Provide the (X, Y) coordinate of the cell's center where the given text is located.  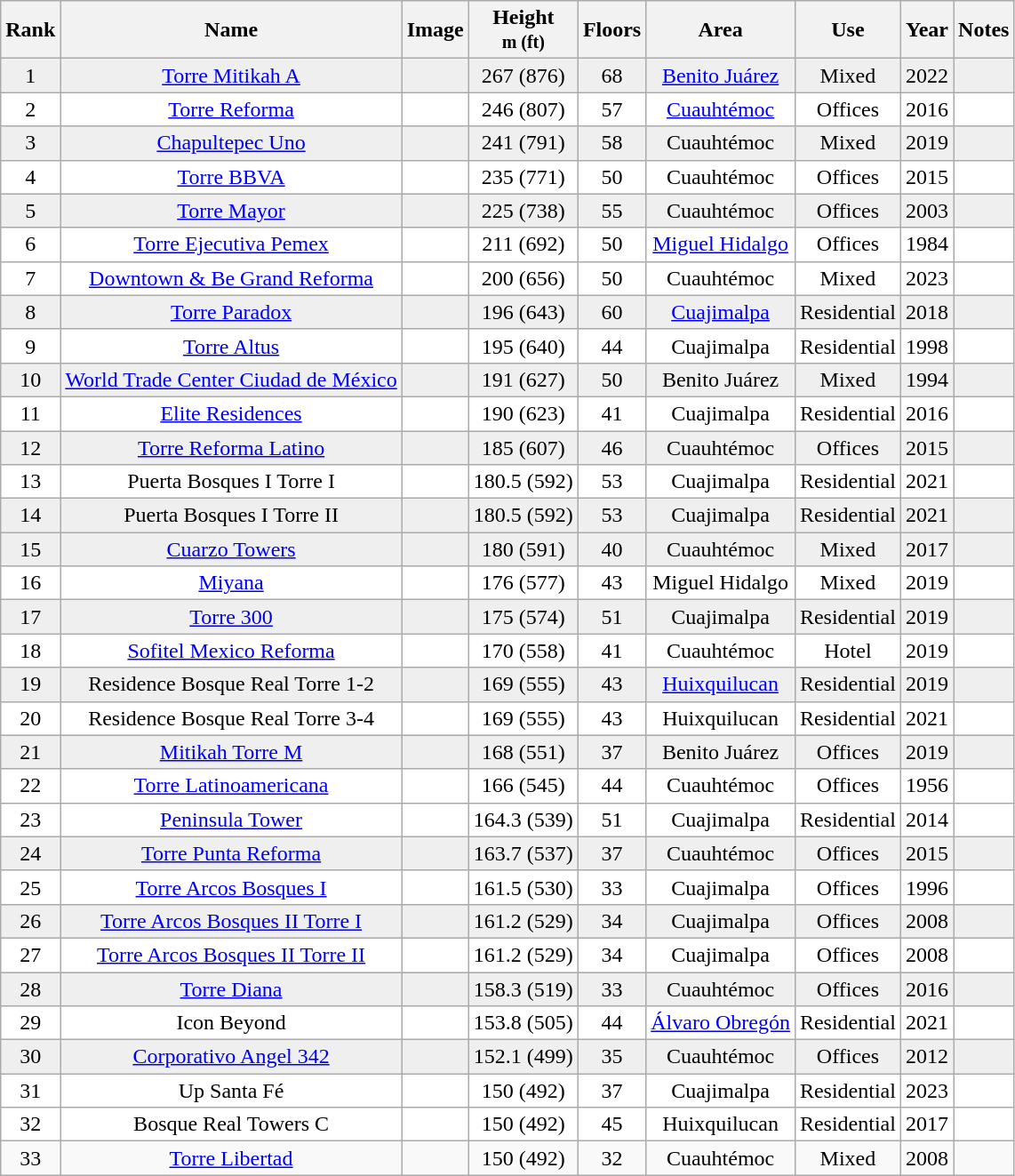
Year (926, 30)
1956 (926, 786)
1 (30, 76)
31 (30, 1091)
Torre Diana (231, 989)
Sofitel Mexico Reforma (231, 651)
Up Santa Fé (231, 1091)
28 (30, 989)
161.5 (530) (523, 887)
2003 (926, 211)
Puerta Bosques I Torre II (231, 516)
Torre Altus (231, 346)
152.1 (499) (523, 1057)
190 (623) (523, 413)
Residence Bosque Real Torre 1-2 (231, 684)
55 (611, 211)
Mitikah Torre M (231, 752)
267 (876) (523, 76)
Downtown & Be Grand Reforma (231, 278)
2012 (926, 1057)
6 (30, 244)
7 (30, 278)
Álvaro Obregón (721, 1023)
191 (627) (523, 380)
45 (611, 1124)
Chapultepec Uno (231, 143)
1994 (926, 380)
5 (30, 211)
Torre Paradox (231, 312)
241 (791) (523, 143)
46 (611, 447)
Torre Mayor (231, 211)
2022 (926, 76)
18 (30, 651)
60 (611, 312)
170 (558) (523, 651)
9 (30, 346)
23 (30, 820)
225 (738) (523, 211)
Torre Reforma (231, 109)
12 (30, 447)
26 (30, 921)
20 (30, 718)
19 (30, 684)
29 (30, 1023)
Torre Latinoamericana (231, 786)
14 (30, 516)
58 (611, 143)
Puerta Bosques I Torre I (231, 482)
Area (721, 30)
24 (30, 853)
22 (30, 786)
Cuarzo Towers (231, 549)
Miyana (231, 583)
235 (771) (523, 177)
15 (30, 549)
185 (607) (523, 447)
Torre Reforma Latino (231, 447)
Residence Bosque Real Torre 3-4 (231, 718)
2014 (926, 820)
Floors (611, 30)
1984 (926, 244)
2 (30, 109)
Torre BBVA (231, 177)
Torre 300 (231, 617)
2018 (926, 312)
30 (30, 1057)
17 (30, 617)
163.7 (537) (523, 853)
Torre Punta Reforma (231, 853)
Torre Ejecutiva Pemex (231, 244)
World Trade Center Ciudad de México (231, 380)
180 (591) (523, 549)
211 (692) (523, 244)
166 (545) (523, 786)
35 (611, 1057)
Torre Arcos Bosques II Torre II (231, 955)
153.8 (505) (523, 1023)
13 (30, 482)
8 (30, 312)
25 (30, 887)
168 (551) (523, 752)
Image (436, 30)
Heightm (ft) (523, 30)
Elite Residences (231, 413)
Corporativo Angel 342 (231, 1057)
158.3 (519) (523, 989)
Name (231, 30)
11 (30, 413)
196 (643) (523, 312)
176 (577) (523, 583)
Use (848, 30)
Icon Beyond (231, 1023)
195 (640) (523, 346)
246 (807) (523, 109)
1996 (926, 887)
16 (30, 583)
Notes (984, 30)
Bosque Real Towers C (231, 1124)
Peninsula Tower (231, 820)
1998 (926, 346)
21 (30, 752)
Rank (30, 30)
200 (656) (523, 278)
3 (30, 143)
68 (611, 76)
Torre Mitikah A (231, 76)
4 (30, 177)
57 (611, 109)
Hotel (848, 651)
40 (611, 549)
27 (30, 955)
Torre Libertad (231, 1158)
175 (574) (523, 617)
Torre Arcos Bosques I (231, 887)
164.3 (539) (523, 820)
10 (30, 380)
Torre Arcos Bosques II Torre I (231, 921)
